Identify which cell holds the provided text, then report its [X, Y] central coordinate. 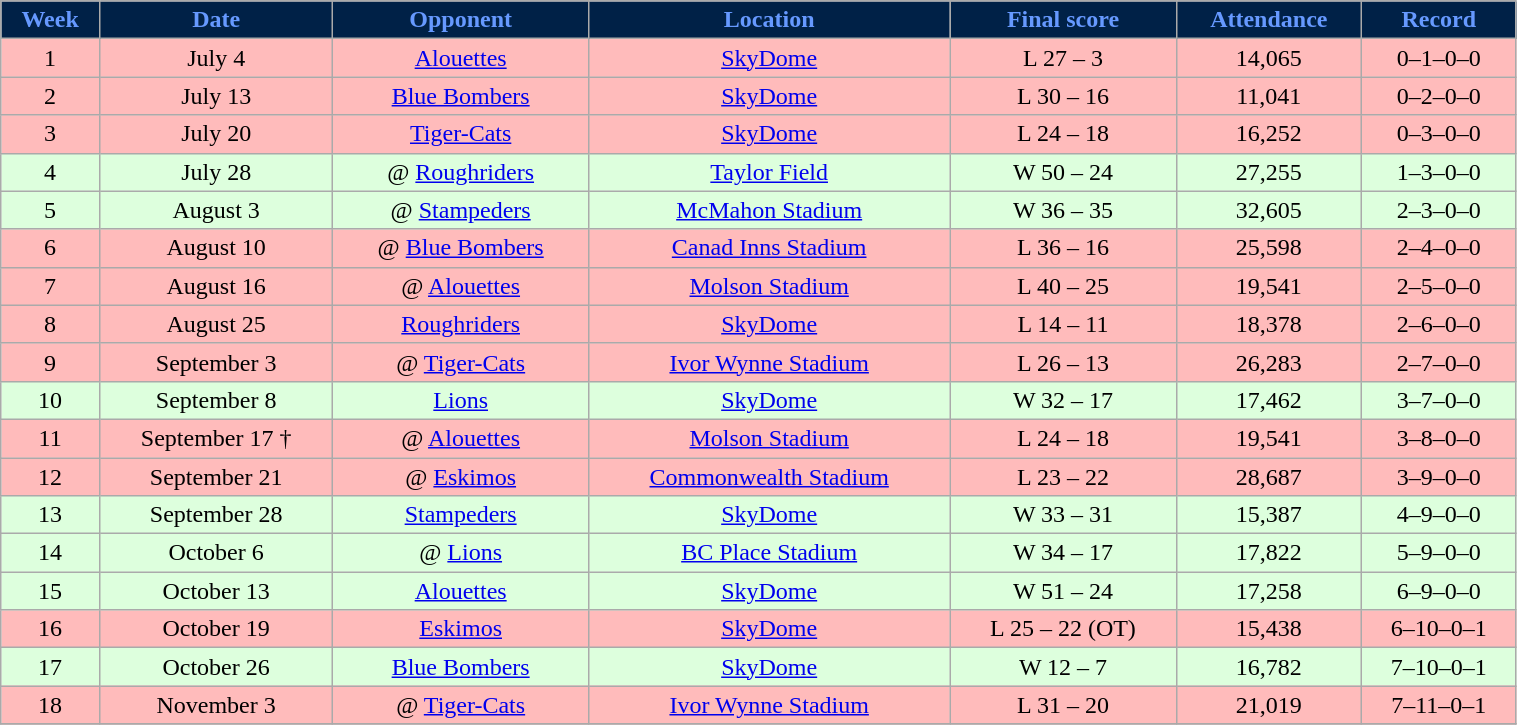
6–10–0–1 [1438, 629]
@ Lions [461, 553]
15,438 [1268, 629]
@ Stampeders [461, 210]
Stampeders [461, 515]
July 4 [216, 58]
5 [50, 210]
25,598 [1268, 248]
13 [50, 515]
@ Eskimos [461, 477]
28,687 [1268, 477]
16 [50, 629]
Opponent [461, 20]
7–10–0–1 [1438, 667]
Roughriders [461, 324]
5–9–0–0 [1438, 553]
17,258 [1268, 591]
11 [50, 438]
August 3 [216, 210]
L 14 – 11 [1063, 324]
Eskimos [461, 629]
4 [50, 172]
3–9–0–0 [1438, 477]
Week [50, 20]
Lions [461, 400]
6 [50, 248]
Commonwealth Stadium [768, 477]
1 [50, 58]
L 36 – 16 [1063, 248]
September 21 [216, 477]
21,019 [1268, 705]
8 [50, 324]
October 19 [216, 629]
@ Blue Bombers [461, 248]
October 26 [216, 667]
14,065 [1268, 58]
2 [50, 96]
15,387 [1268, 515]
Attendance [1268, 20]
6–9–0–0 [1438, 591]
September 8 [216, 400]
2–6–0–0 [1438, 324]
27,255 [1268, 172]
W 36 – 35 [1063, 210]
3–7–0–0 [1438, 400]
7 [50, 286]
16,782 [1268, 667]
14 [50, 553]
12 [50, 477]
0–1–0–0 [1438, 58]
October 6 [216, 553]
3–8–0–0 [1438, 438]
0–2–0–0 [1438, 96]
W 32 – 17 [1063, 400]
Canad Inns Stadium [768, 248]
Location [768, 20]
L 27 – 3 [1063, 58]
September 17 † [216, 438]
2–4–0–0 [1438, 248]
32,605 [1268, 210]
7–11–0–1 [1438, 705]
Tiger-Cats [461, 134]
Date [216, 20]
18 [50, 705]
W 50 – 24 [1063, 172]
W 51 – 24 [1063, 591]
9 [50, 362]
L 31 – 20 [1063, 705]
@ Roughriders [461, 172]
August 16 [216, 286]
17,462 [1268, 400]
Taylor Field [768, 172]
Record [1438, 20]
2–5–0–0 [1438, 286]
3 [50, 134]
16,252 [1268, 134]
26,283 [1268, 362]
15 [50, 591]
November 3 [216, 705]
4–9–0–0 [1438, 515]
L 30 – 16 [1063, 96]
September 3 [216, 362]
July 13 [216, 96]
2–7–0–0 [1438, 362]
McMahon Stadium [768, 210]
11,041 [1268, 96]
2–3–0–0 [1438, 210]
August 10 [216, 248]
July 28 [216, 172]
L 26 – 13 [1063, 362]
17,822 [1268, 553]
W 34 – 17 [1063, 553]
October 13 [216, 591]
September 28 [216, 515]
Final score [1063, 20]
July 20 [216, 134]
L 40 – 25 [1063, 286]
BC Place Stadium [768, 553]
L 23 – 22 [1063, 477]
August 25 [216, 324]
L 25 – 22 (OT) [1063, 629]
W 12 – 7 [1063, 667]
0–3–0–0 [1438, 134]
W 33 – 31 [1063, 515]
10 [50, 400]
18,378 [1268, 324]
1–3–0–0 [1438, 172]
17 [50, 667]
